Extract the [X, Y] coordinate from the center of the cell holding the provided text.  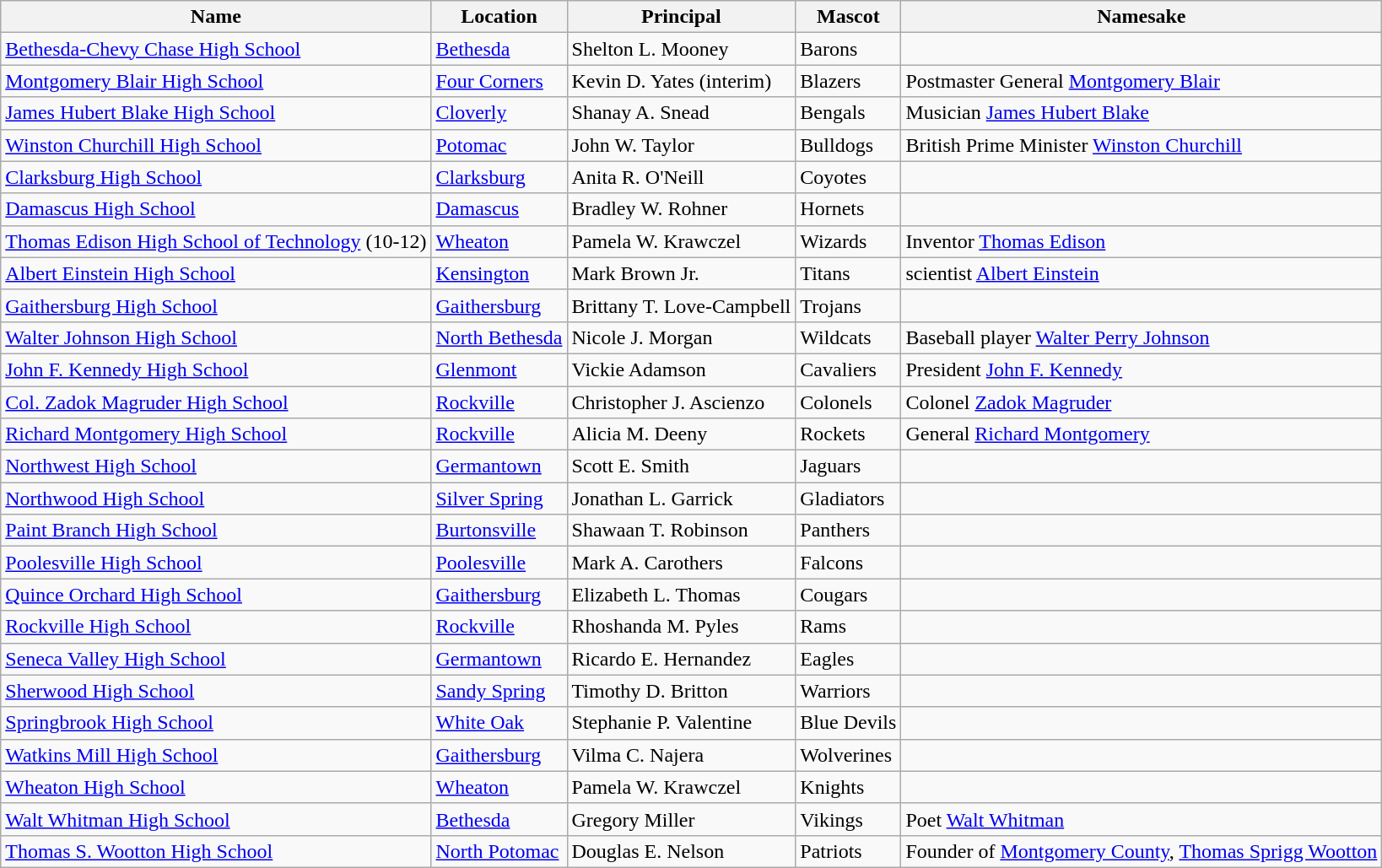
Baseball player Walter Perry Johnson [1142, 337]
Colonel Zadok Magruder [1142, 402]
Damascus [499, 209]
Blue Devils [849, 723]
Vickie Adamson [682, 369]
Sandy Spring [499, 691]
Col. Zadok Magruder High School [216, 402]
Northwood High School [216, 499]
Hornets [849, 209]
Silver Spring [499, 499]
Blazers [849, 81]
Damascus High School [216, 209]
Poet Walt Whitman [1142, 819]
North Potomac [499, 851]
Mascot [849, 17]
Anita R. O'Neill [682, 177]
Four Corners [499, 81]
John F. Kennedy High School [216, 369]
Knights [849, 787]
Location [499, 17]
Jonathan L. Garrick [682, 499]
Thomas S. Wootton High School [216, 851]
Rockets [849, 434]
Falcons [849, 563]
Mark Brown Jr. [682, 273]
Mark A. Carothers [682, 563]
Paint Branch High School [216, 531]
Clarksburg [499, 177]
Rams [849, 627]
White Oak [499, 723]
Walter Johnson High School [216, 337]
scientist Albert Einstein [1142, 273]
Titans [849, 273]
Name [216, 17]
Quince Orchard High School [216, 595]
Wildcats [849, 337]
Wizards [849, 241]
Gregory Miller [682, 819]
Timothy D. Britton [682, 691]
Panthers [849, 531]
Christopher J. Ascienzo [682, 402]
Kensington [499, 273]
Cougars [849, 595]
Montgomery Blair High School [216, 81]
Shawaan T. Robinson [682, 531]
Eagles [849, 659]
Winston Churchill High School [216, 145]
British Prime Minister Winston Churchill [1142, 145]
Postmaster General Montgomery Blair [1142, 81]
Founder of Montgomery County, Thomas Sprigg Wootton [1142, 851]
Kevin D. Yates (interim) [682, 81]
Patriots [849, 851]
Wheaton High School [216, 787]
Ricardo E. Hernandez [682, 659]
Scott E. Smith [682, 466]
Barons [849, 49]
Gladiators [849, 499]
Clarksburg High School [216, 177]
Elizabeth L. Thomas [682, 595]
Inventor Thomas Edison [1142, 241]
James Hubert Blake High School [216, 113]
Vikings [849, 819]
Jaguars [849, 466]
Northwest High School [216, 466]
Cloverly [499, 113]
Alicia M. Deeny [682, 434]
Musician James Hubert Blake [1142, 113]
General Richard Montgomery [1142, 434]
Burtonsville [499, 531]
Vilma C. Najera [682, 755]
Poolesville [499, 563]
Stephanie P. Valentine [682, 723]
Principal [682, 17]
Bengals [849, 113]
Bethesda-Chevy Chase High School [216, 49]
Colonels [849, 402]
Namesake [1142, 17]
Poolesville High School [216, 563]
Albert Einstein High School [216, 273]
Thomas Edison High School of Technology (10-12) [216, 241]
Glenmont [499, 369]
Sherwood High School [216, 691]
Bradley W. Rohner [682, 209]
North Bethesda [499, 337]
Cavaliers [849, 369]
Shelton L. Mooney [682, 49]
Douglas E. Nelson [682, 851]
Springbrook High School [216, 723]
Shanay A. Snead [682, 113]
Brittany T. Love-Campbell [682, 305]
Richard Montgomery High School [216, 434]
Potomac [499, 145]
Gaithersburg High School [216, 305]
Rhoshanda M. Pyles [682, 627]
John W. Taylor [682, 145]
Nicole J. Morgan [682, 337]
Watkins Mill High School [216, 755]
Coyotes [849, 177]
Trojans [849, 305]
Wolverines [849, 755]
Bulldogs [849, 145]
President John F. Kennedy [1142, 369]
Warriors [849, 691]
Walt Whitman High School [216, 819]
Rockville High School [216, 627]
Seneca Valley High School [216, 659]
